Scan for the cell matching the given text and deliver its [X, Y] coordinate at center. 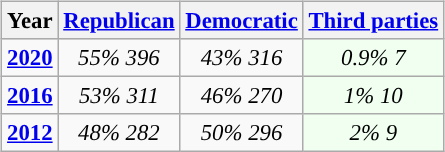
Democratic [242, 21]
Year [30, 21]
48% 282 [119, 133]
2020 [30, 58]
53% 311 [119, 96]
0.9% 7 [373, 58]
2016 [30, 96]
2% 9 [373, 133]
2012 [30, 133]
1% 10 [373, 96]
46% 270 [242, 96]
Republican [119, 21]
43% 316 [242, 58]
Third parties [373, 21]
50% 296 [242, 133]
55% 396 [119, 58]
